For the text-containing cell, return its midpoint in [x, y] coordinate format. 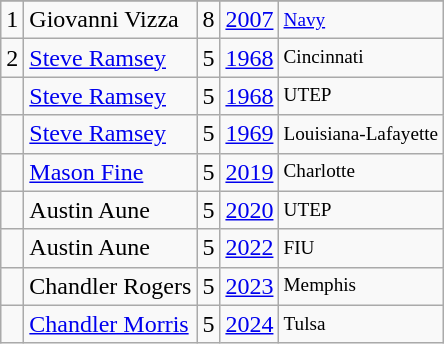
2024 [250, 324]
8 [208, 20]
Charlotte [361, 172]
2019 [250, 172]
2023 [250, 286]
Louisiana-Lafayette [361, 134]
Tulsa [361, 324]
Memphis [361, 286]
1969 [250, 134]
1 [12, 20]
Cincinnati [361, 58]
2 [12, 58]
2022 [250, 248]
Mason Fine [110, 172]
Navy [361, 20]
Chandler Rogers [110, 286]
2007 [250, 20]
Giovanni Vizza [110, 20]
2020 [250, 210]
FIU [361, 248]
Chandler Morris [110, 324]
